For the text-containing cell, return its midpoint in (X, Y) coordinate format. 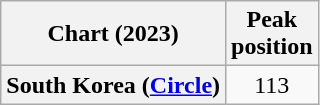
Chart (2023) (114, 34)
Peakposition (272, 34)
South Korea (Circle) (114, 85)
113 (272, 85)
